Determine the (X, Y) coordinate at the center of the cell enclosing the given text.  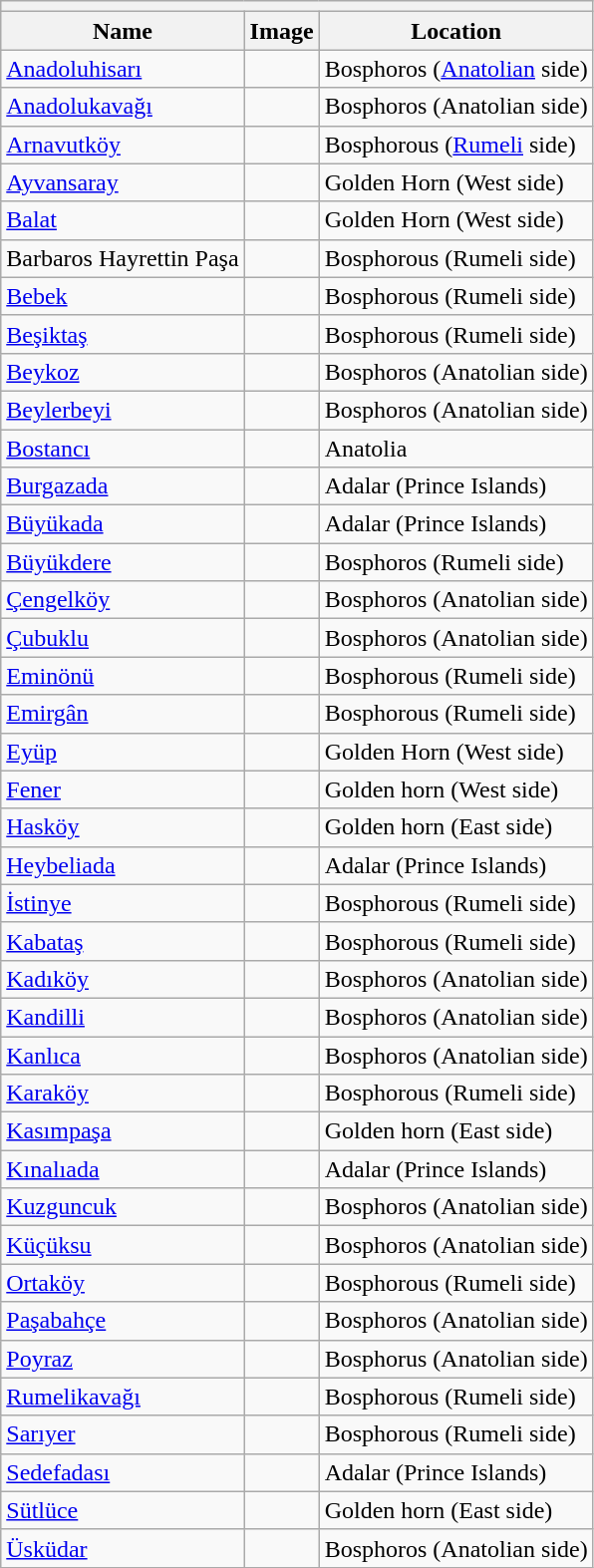
Paşabahçe (123, 1321)
Karaköy (123, 1094)
Kabataş (123, 941)
Kandilli (123, 1017)
Anadolukavağı (123, 107)
Burgazada (123, 486)
Ayvansaray (123, 182)
Sarıyer (123, 1434)
İstinye (123, 903)
Barbaros Hayrettin Paşa (123, 258)
Kuzguncuk (123, 1207)
Poyraz (123, 1359)
Çubuklu (123, 638)
Location (456, 31)
Küçüksu (123, 1245)
Üsküdar (123, 1548)
Beylerbeyi (123, 410)
Emirgân (123, 714)
Eminönü (123, 676)
Hasköy (123, 827)
Bebek (123, 296)
Ortaköy (123, 1283)
Beykoz (123, 372)
Sedefadası (123, 1472)
Bosphoros (Rumeli side) (456, 562)
Image (281, 31)
Golden horn (West side) (456, 789)
Rumelikavağı (123, 1397)
Anadoluhisarı (123, 69)
Balat (123, 220)
Eyüp (123, 752)
Sütlüce (123, 1510)
Name (123, 31)
Fener (123, 789)
Bosphorus (Anatolian side) (456, 1359)
Büyükdere (123, 562)
Anatolia (456, 448)
Kınalıada (123, 1169)
Kasımpaşa (123, 1131)
Çengelköy (123, 600)
Büyükada (123, 524)
Kadıköy (123, 979)
Bostancı (123, 448)
Heybeliada (123, 865)
Kanlıca (123, 1056)
Beşiktaş (123, 334)
Arnavutköy (123, 145)
